Provide the [x, y] coordinate of the cell's center where the given text is located.  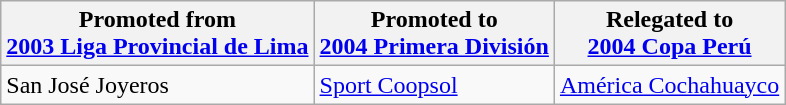
Relegated to2004 Copa Perú [669, 34]
Promoted from2003 Liga Provincial de Lima [158, 34]
Promoted to2004 Primera División [434, 34]
América Cochahuayco [669, 85]
Sport Coopsol [434, 85]
San José Joyeros [158, 85]
